Identify which cell holds the provided text, then report its (x, y) central coordinate. 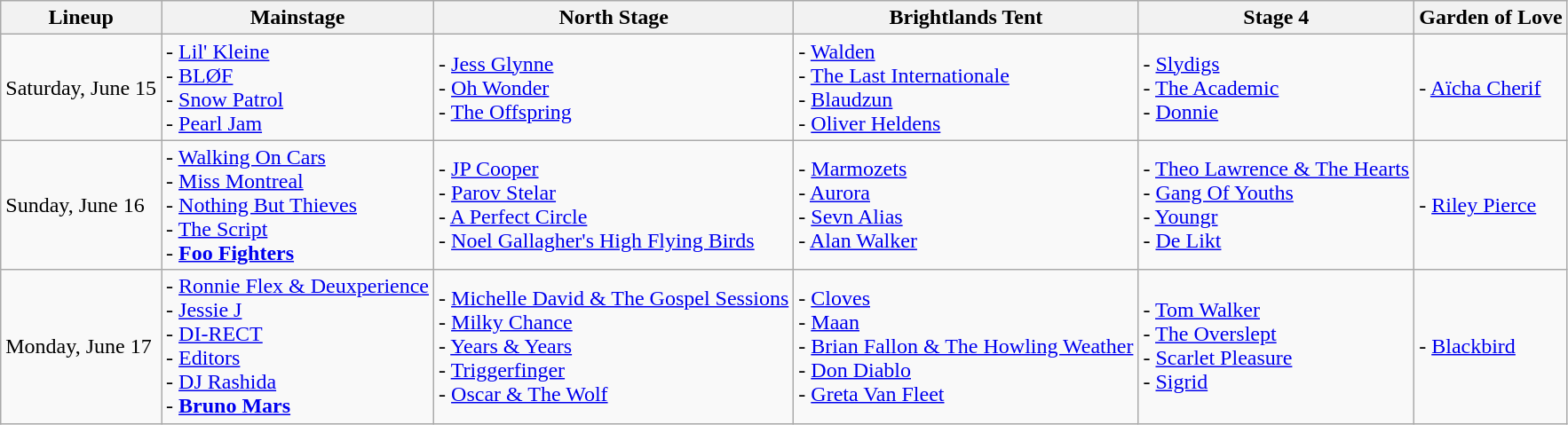
Mainstage (298, 18)
- Blackbird (1491, 346)
North Stage (614, 18)
- Lil' Kleine - BLØF - Snow Patrol - Pearl Jam (298, 87)
- Cloves - Maan - Brian Fallon & The Howling Weather - Don Diablo - Greta Van Fleet (966, 346)
- Michelle David & The Gospel Sessions - Milky Chance - Years & Years - Triggerfinger - Oscar & The Wolf (614, 346)
- Marmozets - Aurora - Sevn Alias - Alan Walker (966, 205)
- Aïcha Cherif (1491, 87)
- Slydigs - The Academic - Donnie (1277, 87)
- Jess Glynne - Oh Wonder - The Offspring (614, 87)
Monday, June 17 (82, 346)
Stage 4 (1277, 18)
- Theo Lawrence & The Hearts - Gang Of Youths - Youngr - De Likt (1277, 205)
Lineup (82, 18)
Brightlands Tent (966, 18)
Sunday, June 16 (82, 205)
- Walking On Cars - Miss Montreal - Nothing But Thieves - The Script - Foo Fighters (298, 205)
- Tom Walker - The Overslept - Scarlet Pleasure - Sigrid (1277, 346)
Garden of Love (1491, 18)
- Riley Pierce (1491, 205)
- Walden - The Last Internationale - Blaudzun - Oliver Heldens (966, 87)
Saturday, June 15 (82, 87)
- Ronnie Flex & Deuxperience - Jessie J - DI-RECT - Editors - DJ Rashida - Bruno Mars (298, 346)
- JP Cooper - Parov Stelar - A Perfect Circle - Noel Gallagher's High Flying Birds (614, 205)
